Return the (X, Y) coordinate for the center point of the cell that contains the specified text.  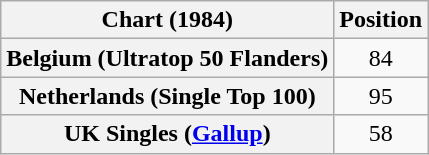
Netherlands (Single Top 100) (168, 96)
84 (381, 58)
UK Singles (Gallup) (168, 134)
Position (381, 20)
95 (381, 96)
58 (381, 134)
Chart (1984) (168, 20)
Belgium (Ultratop 50 Flanders) (168, 58)
